Capture the cell that displays the provided text and extract its [x, y] central coordinate. 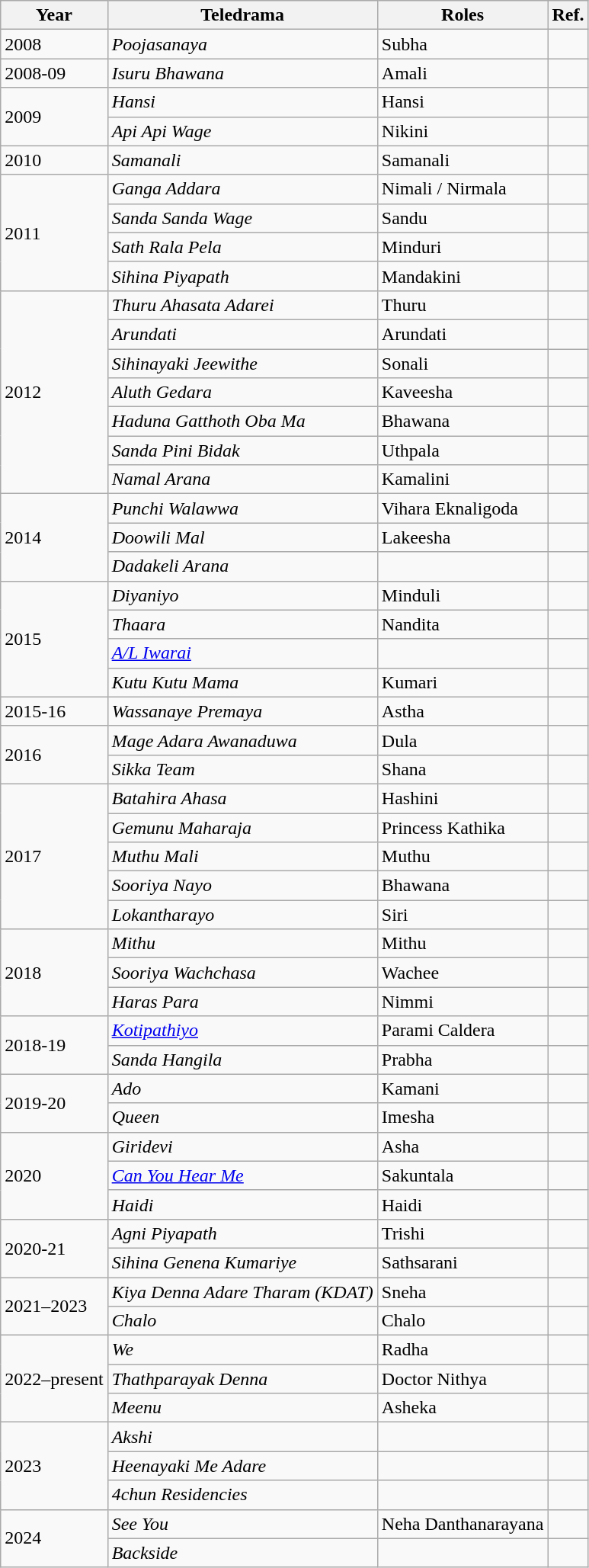
Doctor Nithya [463, 1379]
Ado [242, 1089]
Akshi [242, 1437]
Meenu [242, 1408]
2022–present [54, 1379]
Minduri [463, 247]
Neha Danthanarayana [463, 1524]
Kamani [463, 1089]
Poojasanaya [242, 44]
Kotipathiyo [242, 1031]
4chun Residencies [242, 1495]
Sakuntala [463, 1175]
2010 [54, 160]
Muthu Mali [242, 857]
Mage Adara Awanaduwa [242, 740]
Kiya Denna Adare Tharam (KDAT) [242, 1292]
Sandu [463, 218]
2014 [54, 537]
Queen [242, 1117]
Wachee [463, 973]
Namal Arana [242, 479]
Vihara Eknaligoda [463, 508]
2011 [54, 232]
Gemunu Maharaja [242, 827]
Sanda Hangila [242, 1060]
Sihina Piyapath [242, 276]
Mandakini [463, 276]
2024 [54, 1538]
Radha [463, 1350]
Ref. [568, 15]
Dadakeli Arana [242, 566]
Giridevi [242, 1146]
Sikka Team [242, 769]
Lokantharayo [242, 915]
2016 [54, 755]
Heenayaki Me Adare [242, 1466]
Agni Piyapath [242, 1233]
Prabha [463, 1060]
2008-09 [54, 73]
Thuru Ahasata Adarei [242, 305]
Minduli [463, 595]
A/L Iwarai [242, 653]
2015-16 [54, 711]
Nimali / Nirmala [463, 189]
Trishi [463, 1233]
Sooriya Nayo [242, 886]
Thathparayak Denna [242, 1379]
Nikini [463, 131]
Diyaniyo [242, 595]
Sneha [463, 1292]
Kaveesha [463, 393]
Backside [242, 1553]
Can You Hear Me [242, 1175]
Muthu [463, 857]
Imesha [463, 1117]
2018-19 [54, 1045]
Sihina Genena Kumariye [242, 1262]
2023 [54, 1466]
Punchi Walawwa [242, 508]
Asheka [463, 1408]
Thuru [463, 305]
2015 [54, 639]
Parami Caldera [463, 1031]
Wassanaye Premaya [242, 711]
Year [54, 15]
Sanda Sanda Wage [242, 218]
Hashini [463, 798]
Dula [463, 740]
2017 [54, 856]
Princess Kathika [463, 827]
Isuru Bhawana [242, 73]
See You [242, 1524]
Amali [463, 73]
Nandita [463, 624]
Haras Para [242, 1002]
2020-21 [54, 1248]
Haduna Gatthoth Oba Ma [242, 422]
Lakeesha [463, 537]
Kutu Kutu Mama [242, 682]
2012 [54, 392]
Subha [463, 44]
Ganga Addara [242, 189]
Api Api Wage [242, 131]
Thaara [242, 624]
2008 [54, 44]
Aluth Gedara [242, 393]
2020 [54, 1175]
Sooriya Wachchasa [242, 973]
Astha [463, 711]
Sathsarani [463, 1262]
2019-20 [54, 1103]
Sanda Pini Bidak [242, 451]
We [242, 1350]
Kumari [463, 682]
Kamalini [463, 479]
2009 [54, 117]
Siri [463, 915]
Roles [463, 15]
Sath Rala Pela [242, 247]
Asha [463, 1146]
Batahira Ahasa [242, 798]
Nimmi [463, 1002]
Shana [463, 769]
Uthpala [463, 451]
2021–2023 [54, 1307]
Sonali [463, 364]
2018 [54, 973]
Sihinayaki Jeewithe [242, 364]
Teledrama [242, 15]
Doowili Mal [242, 537]
